Identify which cell holds the provided text, then report its [X, Y] central coordinate. 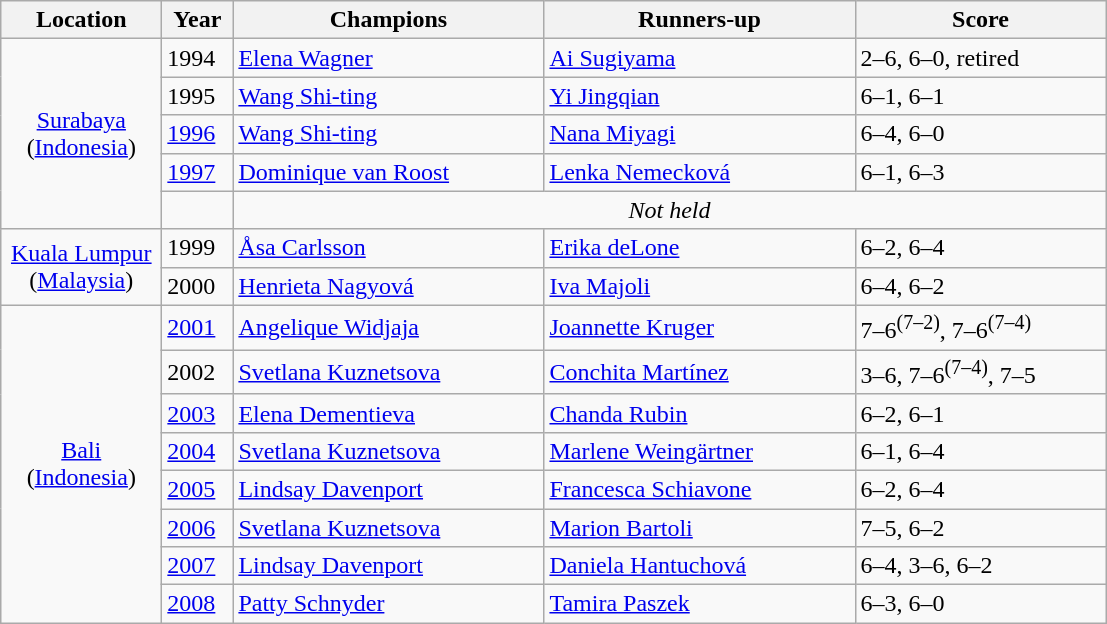
1994 [198, 58]
Kuala Lumpur(Malaysia) [82, 267]
2007 [198, 566]
6–1, 6–4 [980, 451]
1996 [198, 134]
3–6, 7–6(7–4), 7–5 [980, 372]
Elena Dementieva [388, 413]
7–5, 6–2 [980, 528]
Elena Wagner [388, 58]
2–6, 6–0, retired [980, 58]
Angelique Widjaja [388, 328]
6–4, 6–0 [980, 134]
Henrieta Nagyová [388, 286]
1997 [198, 172]
Åsa Carlsson [388, 248]
Dominique van Roost [388, 172]
Conchita Martínez [700, 372]
Lenka Nemecková [700, 172]
Francesca Schiavone [700, 489]
Tamira Paszek [700, 604]
6–1, 6–3 [980, 172]
2008 [198, 604]
Patty Schnyder [388, 604]
Daniela Hantuchová [700, 566]
Runners-up [700, 20]
2005 [198, 489]
2003 [198, 413]
6–1, 6–1 [980, 96]
Marlene Weingärtner [700, 451]
Year [198, 20]
Marion Bartoli [700, 528]
7–6(7–2), 7–6(7–4) [980, 328]
Yi Jingqian [700, 96]
Champions [388, 20]
Score [980, 20]
Nana Miyagi [700, 134]
6–2, 6–1 [980, 413]
Erika deLone [700, 248]
Joannette Kruger [700, 328]
Bali(Indonesia) [82, 464]
6–3, 6–0 [980, 604]
2004 [198, 451]
Location [82, 20]
1999 [198, 248]
6–4, 3–6, 6–2 [980, 566]
1995 [198, 96]
2006 [198, 528]
Chanda Rubin [700, 413]
Surabaya(Indonesia) [82, 134]
Ai Sugiyama [700, 58]
Not held [670, 210]
2001 [198, 328]
6–4, 6–2 [980, 286]
2002 [198, 372]
2000 [198, 286]
Iva Majoli [700, 286]
